Return (X, Y) of the center of cell containing provided text 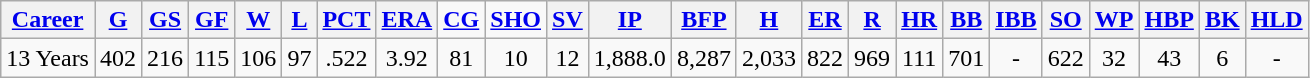
402 (118, 58)
3.92 (407, 58)
111 (920, 58)
106 (258, 58)
.522 (346, 58)
SO (1066, 20)
8,287 (704, 58)
32 (1114, 58)
701 (966, 58)
PCT (346, 20)
BK (1222, 20)
969 (872, 58)
97 (300, 58)
W (258, 20)
6 (1222, 58)
HLD (1276, 20)
WP (1114, 20)
BFP (704, 20)
IBB (1016, 20)
822 (824, 58)
Career (48, 20)
R (872, 20)
BB (966, 20)
10 (516, 58)
1,888.0 (630, 58)
SHO (516, 20)
216 (166, 58)
IP (630, 20)
H (768, 20)
622 (1066, 58)
CG (462, 20)
43 (1169, 58)
ERA (407, 20)
13 Years (48, 58)
HR (920, 20)
GS (166, 20)
HBP (1169, 20)
GF (212, 20)
2,033 (768, 58)
SV (568, 20)
ER (824, 20)
L (300, 20)
81 (462, 58)
115 (212, 58)
G (118, 20)
12 (568, 58)
